Detect which cell encompasses the target text, then output its [x, y] center coordinate. 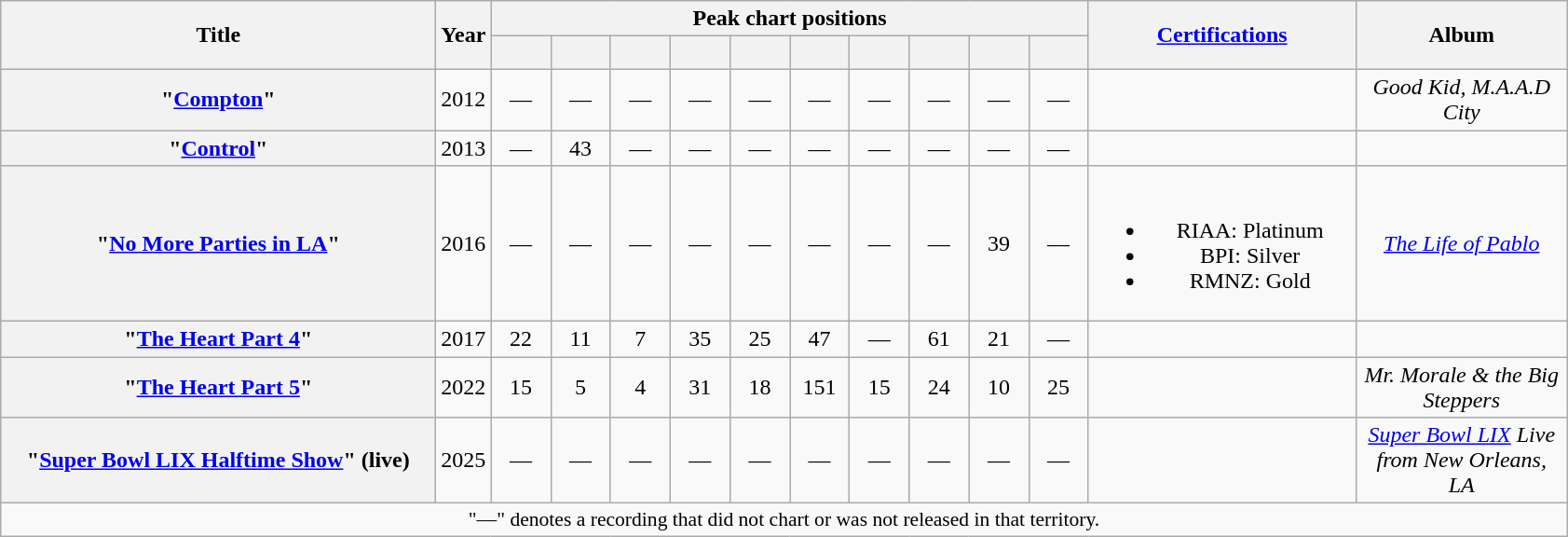
Mr. Morale & the Big Steppers [1461, 388]
21 [999, 339]
Good Kid, M.A.A.D City [1461, 99]
5 [580, 388]
2017 [464, 339]
2016 [464, 244]
35 [700, 339]
2013 [464, 148]
24 [939, 388]
"The Heart Part 5" [218, 388]
"The Heart Part 4" [218, 339]
4 [640, 388]
47 [820, 339]
10 [999, 388]
151 [820, 388]
61 [939, 339]
2025 [464, 461]
"Compton" [218, 99]
The Life of Pablo [1461, 244]
"Control" [218, 148]
Super Bowl LIX Live from New Orleans, LA [1461, 461]
18 [759, 388]
"Super Bowl LIX Halftime Show" (live) [218, 461]
Album [1461, 35]
RIAA: PlatinumBPI: SilverRMNZ: Gold [1222, 244]
Year [464, 35]
Title [218, 35]
2012 [464, 99]
"—" denotes a recording that did not chart or was not released in that territory. [784, 520]
Peak chart positions [790, 19]
11 [580, 339]
43 [580, 148]
"No More Parties in LA" [218, 244]
2022 [464, 388]
31 [700, 388]
39 [999, 244]
22 [521, 339]
Certifications [1222, 35]
7 [640, 339]
